Find where the given text appears and provide that cell's center as (X, Y) coordinate. 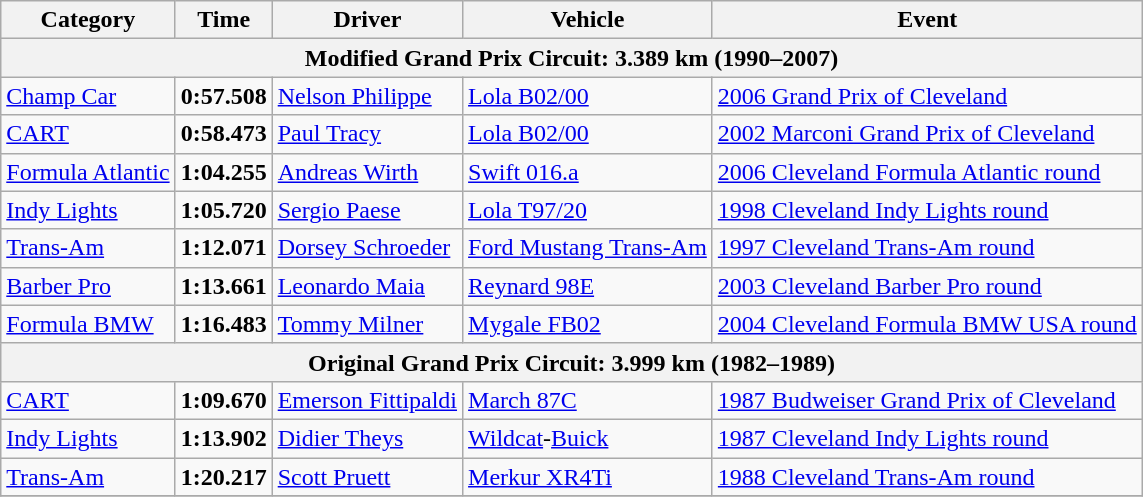
Reynard 98E (588, 286)
Nelson Philippe (367, 96)
March 87C (588, 400)
1:20.217 (224, 477)
1:12.071 (224, 248)
2004 Cleveland Formula BMW USA round (927, 324)
Formula BMW (88, 324)
1988 Cleveland Trans-Am round (927, 477)
Vehicle (588, 20)
0:58.473 (224, 134)
1997 Cleveland Trans-Am round (927, 248)
Lola T97/20 (588, 210)
Original Grand Prix Circuit: 3.999 km (1982–1989) (572, 362)
Emerson Fittipaldi (367, 400)
Leonardo Maia (367, 286)
1987 Budweiser Grand Prix of Cleveland (927, 400)
Ford Mustang Trans-Am (588, 248)
1:13.661 (224, 286)
Dorsey Schroeder (367, 248)
0:57.508 (224, 96)
Paul Tracy (367, 134)
2006 Grand Prix of Cleveland (927, 96)
Sergio Paese (367, 210)
Tommy Milner (367, 324)
Time (224, 20)
Mygale FB02 (588, 324)
Event (927, 20)
1987 Cleveland Indy Lights round (927, 438)
Modified Grand Prix Circuit: 3.389 km (1990–2007) (572, 58)
1:09.670 (224, 400)
Champ Car (88, 96)
Driver (367, 20)
1:04.255 (224, 172)
Formula Atlantic (88, 172)
1:13.902 (224, 438)
Merkur XR4Ti (588, 477)
Category (88, 20)
2006 Cleveland Formula Atlantic round (927, 172)
Scott Pruett (367, 477)
Andreas Wirth (367, 172)
Didier Theys (367, 438)
2002 Marconi Grand Prix of Cleveland (927, 134)
Wildcat-Buick (588, 438)
Barber Pro (88, 286)
2003 Cleveland Barber Pro round (927, 286)
1:05.720 (224, 210)
1:16.483 (224, 324)
1998 Cleveland Indy Lights round (927, 210)
Swift 016.a (588, 172)
